Scan for the cell matching the given text and deliver its [x, y] coordinate at center. 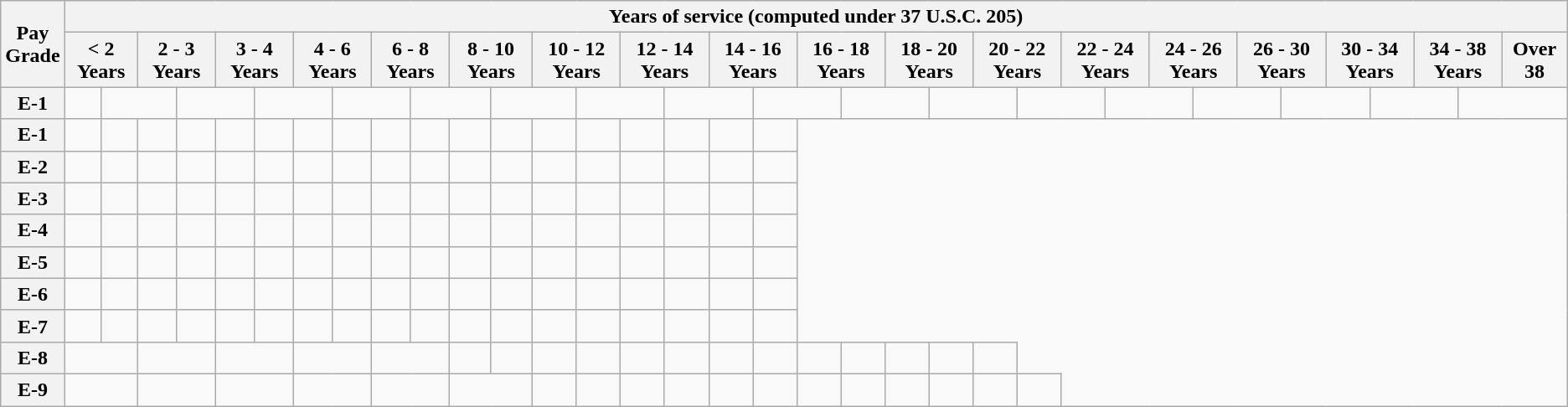
6 - 8 Years [410, 60]
PayGrade [33, 44]
14 - 16 Years [752, 60]
16 - 18 Years [841, 60]
34 - 38 Years [1457, 60]
E-6 [33, 294]
E-3 [33, 198]
4 - 6 Years [332, 60]
8 - 10 Years [491, 60]
E-5 [33, 262]
10 - 12 Years [576, 60]
E-4 [33, 230]
20 - 22 Years [1017, 60]
3 - 4 Years [255, 60]
Over 38 [1534, 60]
E-8 [33, 358]
24 - 26 Years [1193, 60]
E-9 [33, 389]
E-7 [33, 326]
26 - 30 Years [1282, 60]
22 - 24 Years [1106, 60]
12 - 14 Years [665, 60]
Years of service (computed under 37 U.S.C. 205) [816, 17]
E-2 [33, 167]
< 2 Years [101, 60]
18 - 20 Years [930, 60]
2 - 3 Years [176, 60]
30 - 34 Years [1370, 60]
